From the cell containing the given text, extract its center point as (x, y) coordinate. 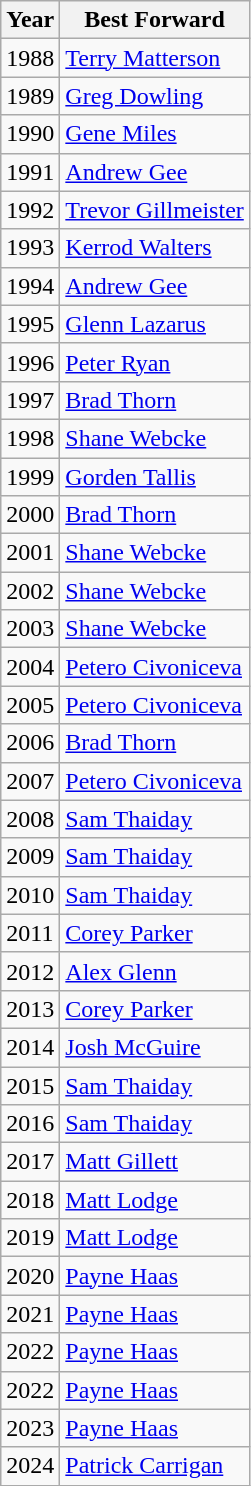
1994 (30, 286)
2000 (30, 515)
2014 (30, 1047)
2015 (30, 1085)
2011 (30, 933)
Year (30, 20)
2013 (30, 1009)
2005 (30, 705)
2012 (30, 971)
2020 (30, 1276)
2017 (30, 1162)
1989 (30, 96)
2023 (30, 1428)
Alex Glenn (154, 971)
2019 (30, 1238)
Gorden Tallis (154, 477)
1990 (30, 134)
2008 (30, 819)
1993 (30, 248)
2007 (30, 781)
Best Forward (154, 20)
Patrick Carrigan (154, 1466)
1998 (30, 438)
Glenn Lazarus (154, 324)
1991 (30, 172)
Josh McGuire (154, 1047)
1992 (30, 210)
2001 (30, 553)
Kerrod Walters (154, 248)
2003 (30, 629)
Greg Dowling (154, 96)
Terry Matterson (154, 58)
2024 (30, 1466)
1997 (30, 400)
2010 (30, 895)
Peter Ryan (154, 362)
Matt Gillett (154, 1162)
1995 (30, 324)
2006 (30, 743)
1999 (30, 477)
Trevor Gillmeister (154, 210)
2009 (30, 857)
2021 (30, 1314)
1988 (30, 58)
2018 (30, 1200)
Gene Miles (154, 134)
2004 (30, 667)
2002 (30, 591)
2016 (30, 1124)
1996 (30, 362)
